Locate the cell with the specified text and output its (x, y) center coordinate. 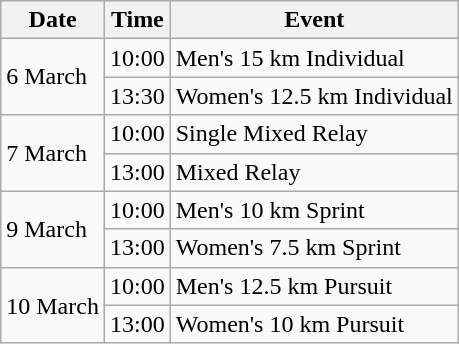
Men's 12.5 km Pursuit (314, 286)
Men's 10 km Sprint (314, 210)
Men's 15 km Individual (314, 58)
Women's 10 km Pursuit (314, 324)
Mixed Relay (314, 172)
Date (53, 20)
Women's 12.5 km Individual (314, 96)
9 March (53, 229)
Single Mixed Relay (314, 134)
7 March (53, 153)
Time (137, 20)
6 March (53, 77)
10 March (53, 305)
Event (314, 20)
13:30 (137, 96)
Women's 7.5 km Sprint (314, 248)
